Determine the (X, Y) coordinate at the center of the cell enclosing the given text.  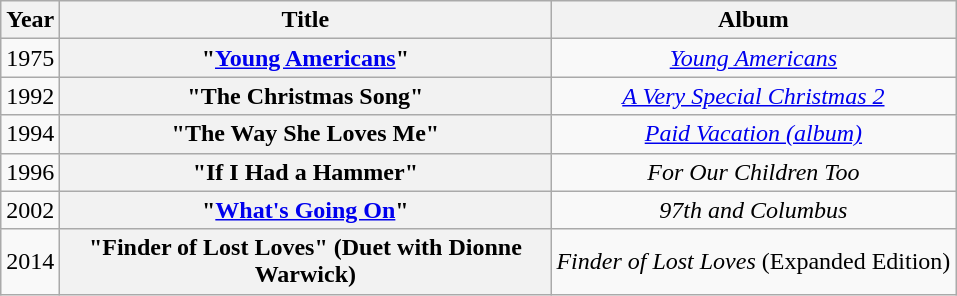
Year (30, 20)
Title (306, 20)
Album (754, 20)
"Finder of Lost Loves" (Duet with Dionne Warwick) (306, 262)
"What's Going On" (306, 210)
Young Americans (754, 58)
"The Way She Loves Me" (306, 134)
1975 (30, 58)
Finder of Lost Loves (Expanded Edition) (754, 262)
1992 (30, 96)
For Our Children Too (754, 172)
"The Christmas Song" (306, 96)
2002 (30, 210)
2014 (30, 262)
1994 (30, 134)
"Young Americans" (306, 58)
A Very Special Christmas 2 (754, 96)
Paid Vacation (album) (754, 134)
1996 (30, 172)
97th and Columbus (754, 210)
"If I Had a Hammer" (306, 172)
